Output the [x, y] coordinate of the center of the cell containing the given text.  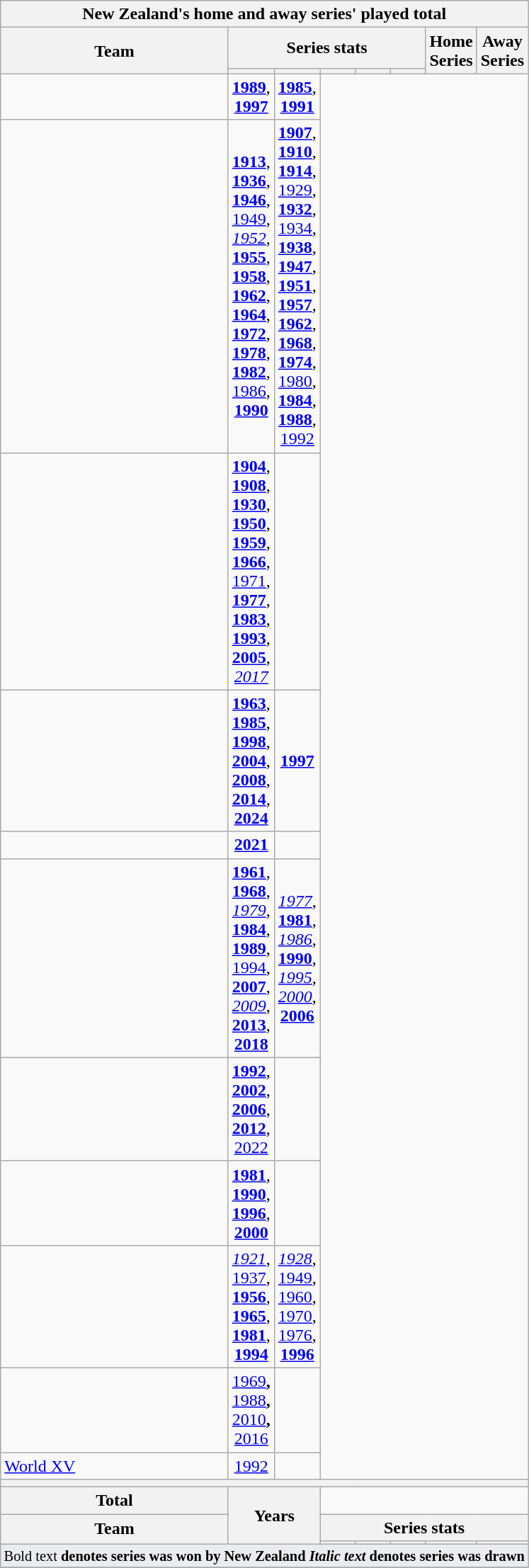
Home Series [451, 51]
1985, 1991 [297, 96]
1963, 1985, 1998, 2004, 2008, 2014, 2024 [251, 761]
1913, 1936, 1946, 1949, 1952, 1955, 1958, 1962, 1964, 1972, 1978, 1982, 1986, 1990 [251, 286]
Bold text denotes series was won by New Zealand Italic text denotes series was drawn [265, 1556]
1907, 1910, 1914, 1929, 1932, 1934, 1938, 1947, 1951, 1957, 1962, 1968, 1974, 1980, 1984, 1988, 1992 [297, 286]
World XV [115, 1465]
1992 [251, 1465]
New Zealand's home and away series' played total [265, 14]
1997 [297, 761]
1904, 1908, 1930, 1950, 1959, 1966, 1971, 1977, 1983, 1993, 2005, 2017 [251, 571]
1977, 1981, 1986, 1990, 1995, 2000, 2006 [297, 958]
1928, 1949, 1960, 1970, 1976, 1996 [297, 1306]
Years [274, 1516]
Total [115, 1501]
1969, 1988, 2010, 2016 [251, 1409]
1961, 1968, 1979, 1984, 1989, 1994, 2007, 2009, 2013, 2018 [251, 958]
1981, 1990, 1996, 2000 [251, 1203]
Away Series [502, 51]
1992, 2002, 2006, 2012, 2022 [251, 1109]
1989, 1997 [251, 96]
1921, 1937, 1956, 1965, 1981, 1994 [251, 1306]
2021 [251, 845]
